Scan for the cell matching the given text and deliver its (x, y) coordinate at center. 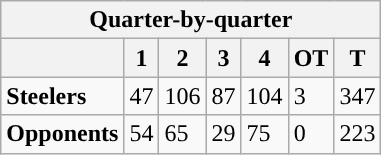
29 (224, 134)
75 (264, 134)
0 (311, 134)
223 (358, 134)
4 (264, 58)
65 (182, 134)
Quarter-by-quarter (191, 20)
OT (311, 58)
1 (142, 58)
347 (358, 96)
106 (182, 96)
104 (264, 96)
87 (224, 96)
Opponents (62, 134)
2 (182, 58)
54 (142, 134)
47 (142, 96)
T (358, 58)
Steelers (62, 96)
